Output the (X, Y) coordinate of the center of the cell containing the given text.  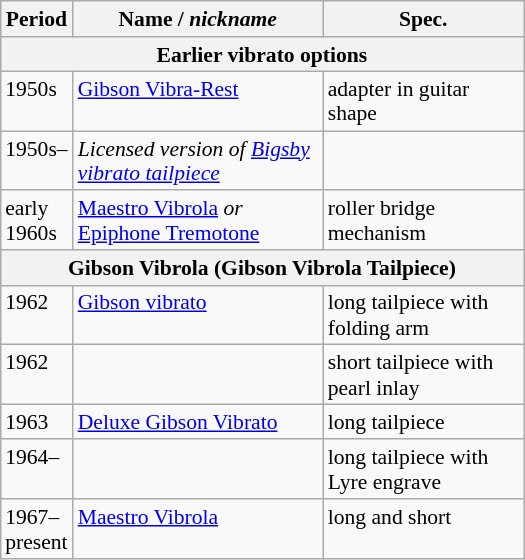
Maestro Vibrola (198, 529)
1963 (36, 422)
early1960s (36, 220)
Name / nickname (198, 18)
Deluxe Gibson Vibrato (198, 422)
Earlier vibrato options (262, 54)
1950s– (36, 161)
Licensed version of Bigsby vibrato tailpiece (198, 161)
1964– (36, 469)
1950s (36, 101)
roller bridge mechanism (424, 220)
Spec. (424, 18)
short tailpiece with pearl inlay (424, 375)
Period (36, 18)
Gibson Vibrola (Gibson Vibrola Tailpiece) (262, 268)
Gibson Vibra-Rest (198, 101)
1967–present (36, 529)
long tailpiece with folding arm (424, 315)
long and short (424, 529)
Maestro Vibrola or Epiphone Tremotone (198, 220)
Gibson vibrato (198, 315)
long tailpiece (424, 422)
long tailpiece with Lyre engrave (424, 469)
adapter in guitar shape (424, 101)
